Pinpoint the cell where the given text exists, returning its [X, Y] midpoint coordinate. 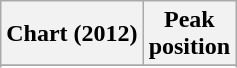
Chart (2012) [72, 34]
Peakposition [189, 34]
